From the cell containing the given text, extract its center point as (X, Y) coordinate. 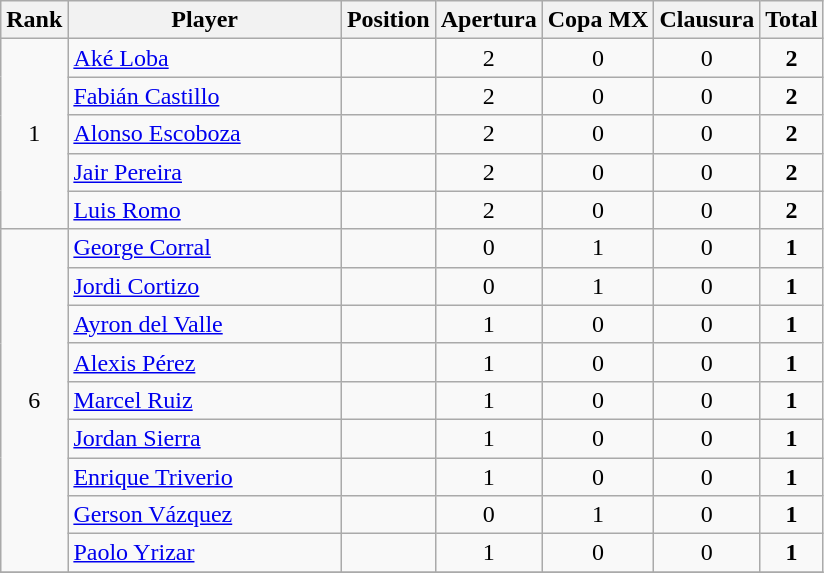
Aké Loba (205, 58)
Alexis Pérez (205, 362)
Position (388, 20)
Jordan Sierra (205, 438)
Clausura (707, 20)
Jordi Cortizo (205, 286)
Jair Pereira (205, 172)
Ayron del Valle (205, 324)
Luis Romo (205, 210)
Alonso Escoboza (205, 134)
Rank (34, 20)
Fabián Castillo (205, 96)
Player (205, 20)
George Corral (205, 248)
Apertura (488, 20)
6 (34, 400)
Copa MX (598, 20)
Marcel Ruiz (205, 400)
Total (792, 20)
Gerson Vázquez (205, 515)
Enrique Triverio (205, 477)
Paolo Yrizar (205, 553)
